Detect which cell encompasses the target text, then output its [X, Y] center coordinate. 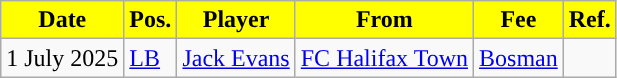
LB [150, 58]
FC Halifax Town [384, 58]
Player [236, 20]
Ref. [590, 20]
Pos. [150, 20]
Fee [519, 20]
1 July 2025 [62, 58]
Bosman [519, 58]
Date [62, 20]
Jack Evans [236, 58]
From [384, 20]
